Return the [X, Y] coordinate for the center point of the cell that contains the specified text.  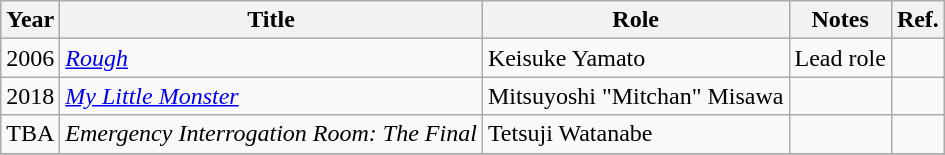
2006 [30, 58]
Ref. [918, 20]
Title [272, 20]
Year [30, 20]
Tetsuji Watanabe [636, 134]
2018 [30, 96]
Mitsuyoshi "Mitchan" Misawa [636, 96]
Keisuke Yamato [636, 58]
Lead role [840, 58]
My Little Monster [272, 96]
Notes [840, 20]
Rough [272, 58]
TBA [30, 134]
Role [636, 20]
Emergency Interrogation Room: The Final [272, 134]
